Search for the cell housing the specified text and yield its (x, y) center coordinate. 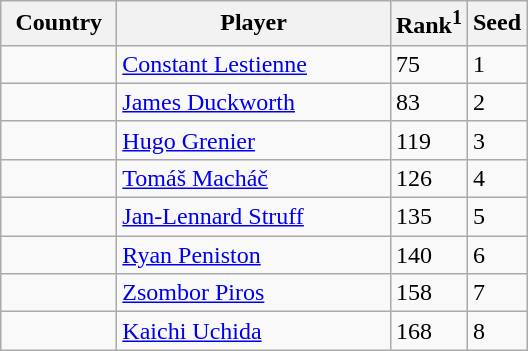
Constant Lestienne (254, 64)
158 (428, 293)
6 (496, 255)
75 (428, 64)
4 (496, 178)
Ryan Peniston (254, 255)
5 (496, 217)
Jan-Lennard Struff (254, 217)
Player (254, 24)
Hugo Grenier (254, 140)
Zsombor Piros (254, 293)
7 (496, 293)
Rank1 (428, 24)
126 (428, 178)
Seed (496, 24)
119 (428, 140)
168 (428, 331)
2 (496, 102)
1 (496, 64)
140 (428, 255)
83 (428, 102)
3 (496, 140)
Kaichi Uchida (254, 331)
Country (59, 24)
James Duckworth (254, 102)
Tomáš Macháč (254, 178)
8 (496, 331)
135 (428, 217)
